Locate the cell with the specified text and output its [X, Y] center coordinate. 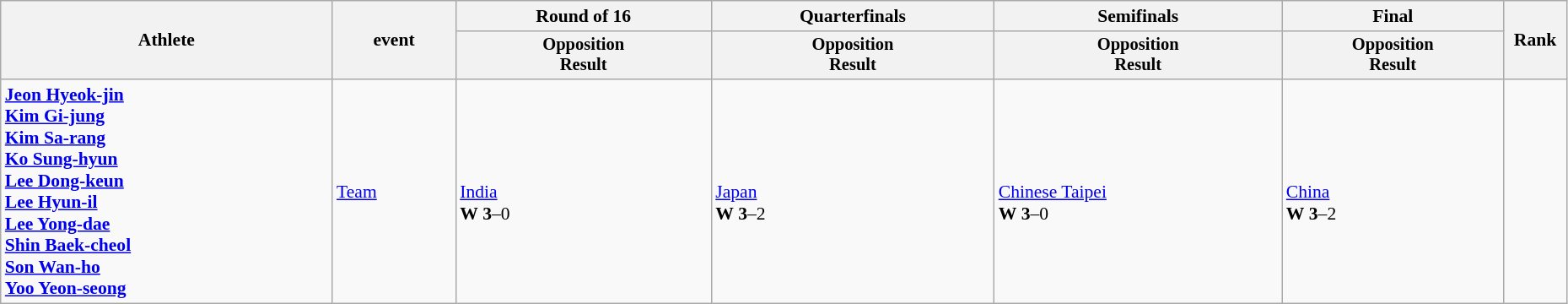
Team [394, 191]
Round of 16 [584, 16]
Final [1393, 16]
Semifinals [1139, 16]
Athlete [167, 41]
Rank [1535, 41]
event [394, 41]
IndiaW 3–0 [584, 191]
Quarterfinals [852, 16]
Chinese TaipeiW 3–0 [1139, 191]
ChinaW 3–2 [1393, 191]
JapanW 3–2 [852, 191]
Jeon Hyeok-jinKim Gi-jungKim Sa-rangKo Sung-hyunLee Dong-keunLee Hyun-ilLee Yong-daeShin Baek-cheolSon Wan-hoYoo Yeon-seong [167, 191]
